From the cell containing the given text, extract its center point as (x, y) coordinate. 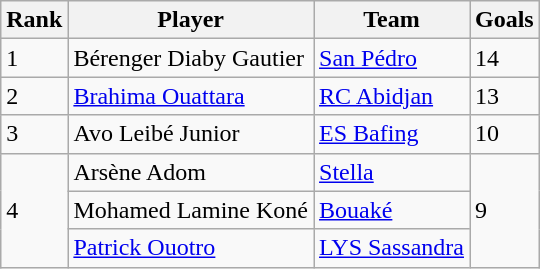
ES Bafing (392, 134)
Brahima Ouattara (191, 96)
Arsène Adom (191, 172)
Patrick Ouotro (191, 248)
Avo Leibé Junior (191, 134)
10 (505, 134)
Goals (505, 20)
1 (34, 58)
Mohamed Lamine Koné (191, 210)
Stella (392, 172)
3 (34, 134)
Team (392, 20)
14 (505, 58)
2 (34, 96)
Bérenger Diaby Gautier (191, 58)
LYS Sassandra (392, 248)
RC Abidjan (392, 96)
13 (505, 96)
San Pédro (392, 58)
Bouaké (392, 210)
4 (34, 210)
9 (505, 210)
Rank (34, 20)
Player (191, 20)
